Capture the cell that displays the provided text and extract its (x, y) central coordinate. 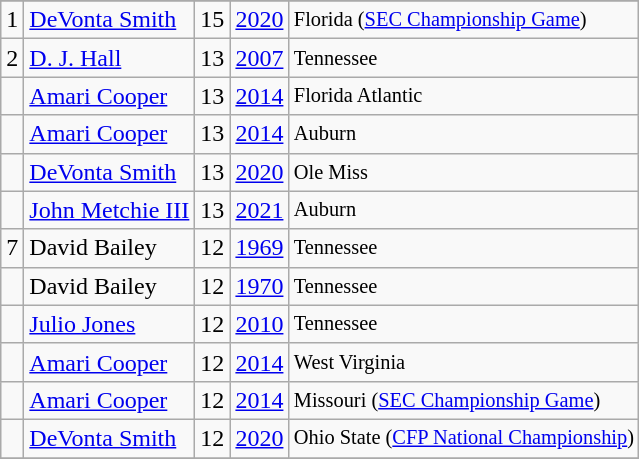
1969 (260, 248)
Florida (SEC Championship Game) (464, 20)
15 (212, 20)
D. J. Hall (110, 58)
West Virginia (464, 362)
Ohio State (CFP National Championship) (464, 438)
Ole Miss (464, 172)
2021 (260, 210)
Missouri (SEC Championship Game) (464, 400)
Julio Jones (110, 324)
Florida Atlantic (464, 96)
7 (12, 248)
2007 (260, 58)
1 (12, 20)
1970 (260, 286)
2 (12, 58)
John Metchie III (110, 210)
2010 (260, 324)
